Determine the (x, y) coordinate at the center of the cell enclosing the given text.  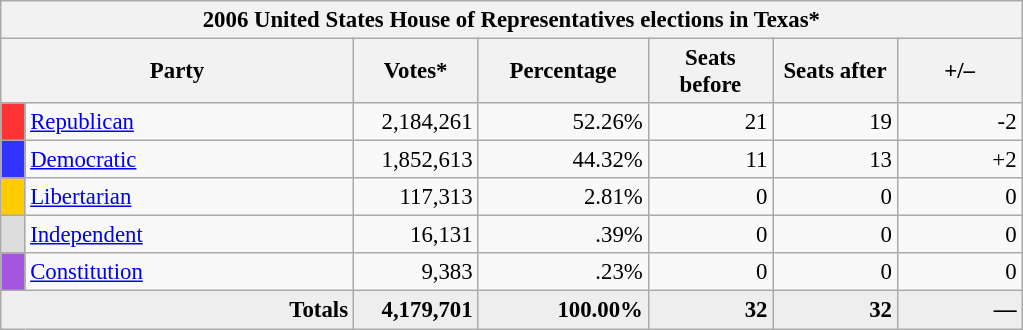
2.81% (563, 197)
52.26% (563, 122)
Democratic (189, 160)
2,184,261 (416, 122)
— (960, 310)
.39% (563, 235)
Constitution (189, 273)
16,131 (416, 235)
Totals (178, 310)
4,179,701 (416, 310)
117,313 (416, 197)
Republican (189, 122)
.23% (563, 273)
9,383 (416, 273)
1,852,613 (416, 160)
100.00% (563, 310)
Independent (189, 235)
44.32% (563, 160)
Seats before (710, 72)
13 (836, 160)
+/– (960, 72)
+2 (960, 160)
Votes* (416, 72)
21 (710, 122)
Party (178, 72)
Seats after (836, 72)
-2 (960, 122)
11 (710, 160)
Libertarian (189, 197)
2006 United States House of Representatives elections in Texas* (512, 20)
Percentage (563, 72)
19 (836, 122)
